Locate the cell with the specified text and output its (X, Y) center coordinate. 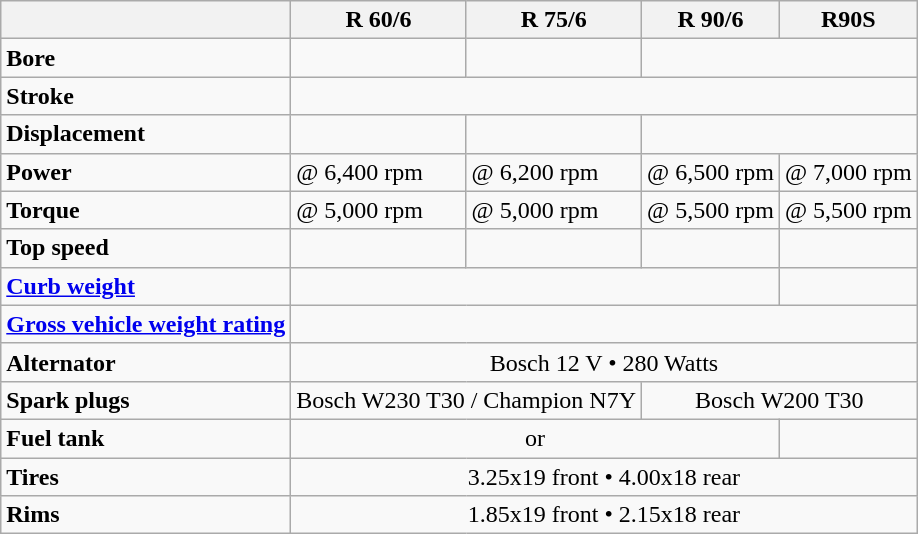
@ 6,200 rpm (554, 172)
R 90/6 (711, 20)
R 60/6 (378, 20)
1.85x19 front • 2.15x18 rear (604, 515)
Rims (146, 515)
Bosch 12 V • 280 Watts (604, 362)
Alternator (146, 362)
3.25x19 front • 4.00x18 rear (604, 477)
@ 6,400 rpm (378, 172)
Gross vehicle weight rating (146, 324)
Stroke (146, 96)
Fuel tank (146, 438)
or (536, 438)
Bosch W230 T30 / Champion N7Y (466, 400)
@ 6,500 rpm (711, 172)
@ 7,000 rpm (848, 172)
Tires (146, 477)
Bore (146, 58)
R 75/6 (554, 20)
R90S (848, 20)
Curb weight (146, 286)
Top speed (146, 248)
Torque (146, 210)
Displacement (146, 134)
Bosch W200 T30 (780, 400)
Spark plugs (146, 400)
Power (146, 172)
